Identify which cell holds the provided text, then report its (X, Y) central coordinate. 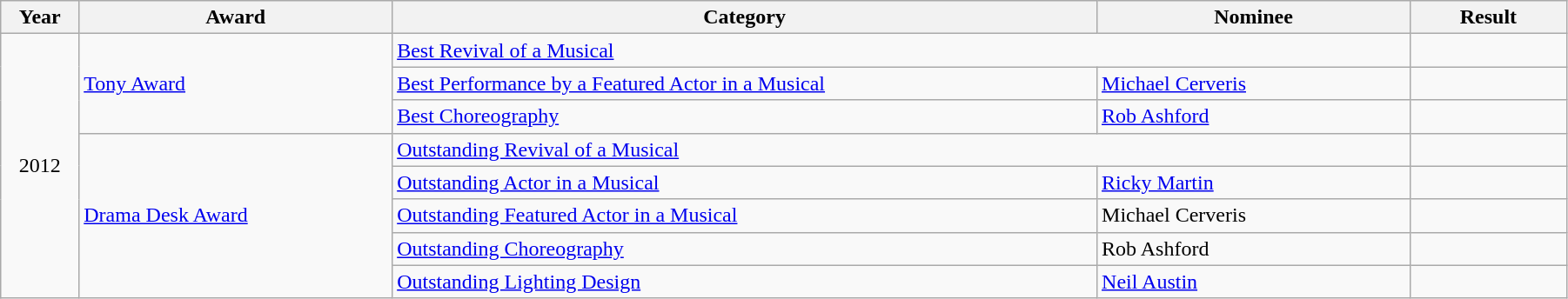
Result (1488, 17)
Outstanding Actor in a Musical (745, 183)
Category (745, 17)
Ricky Martin (1254, 183)
2012 (40, 166)
Nominee (1254, 17)
Outstanding Choreography (745, 249)
Outstanding Revival of a Musical (901, 149)
Tony Award (236, 83)
Outstanding Featured Actor in a Musical (745, 216)
Neil Austin (1254, 282)
Best Choreography (745, 116)
Best Performance by a Featured Actor in a Musical (745, 83)
Outstanding Lighting Design (745, 282)
Drama Desk Award (236, 216)
Best Revival of a Musical (901, 50)
Award (236, 17)
Year (40, 17)
